Scan for the cell matching the given text and deliver its [X, Y] coordinate at center. 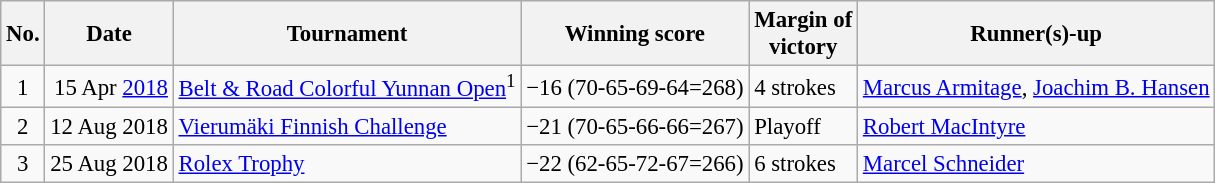
Tournament [347, 34]
2 [23, 127]
Runner(s)-up [1036, 34]
15 Apr 2018 [109, 87]
No. [23, 34]
4 strokes [804, 87]
12 Aug 2018 [109, 127]
6 strokes [804, 164]
Marcel Schneider [1036, 164]
Vierumäki Finnish Challenge [347, 127]
Marcus Armitage, Joachim B. Hansen [1036, 87]
Belt & Road Colorful Yunnan Open1 [347, 87]
Margin ofvictory [804, 34]
Robert MacIntyre [1036, 127]
1 [23, 87]
Rolex Trophy [347, 164]
−22 (62-65-72-67=266) [635, 164]
Date [109, 34]
Playoff [804, 127]
−21 (70-65-66-66=267) [635, 127]
−16 (70-65-69-64=268) [635, 87]
3 [23, 164]
25 Aug 2018 [109, 164]
Winning score [635, 34]
